Return the (x, y) coordinate for the center point of the cell that contains the specified text.  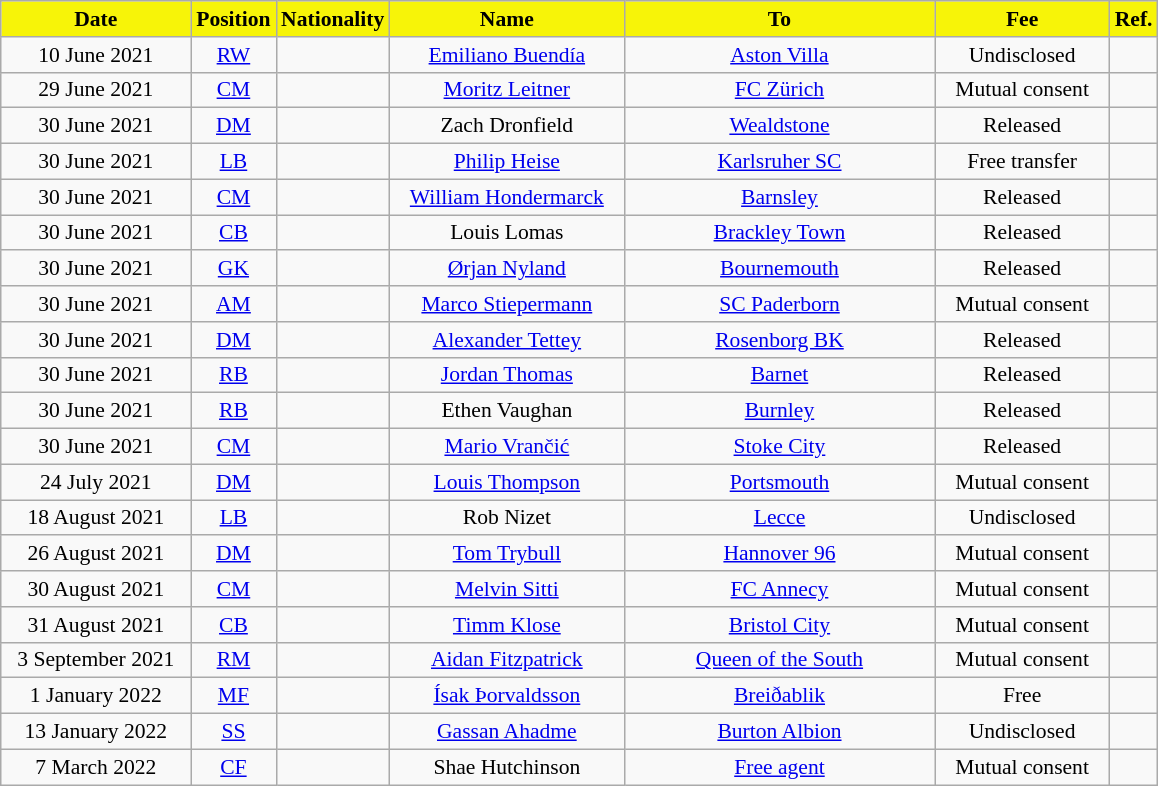
Barnsley (779, 197)
Barnet (779, 375)
26 August 2021 (96, 554)
7 March 2022 (96, 767)
Stoke City (779, 447)
Karlsruher SC (779, 162)
Alexander Tettey (506, 340)
10 June 2021 (96, 55)
RW (234, 55)
GK (234, 269)
RM (234, 660)
Nationality (332, 19)
Portsmouth (779, 482)
Hannover 96 (779, 554)
Burnley (779, 411)
Mario Vrančić (506, 447)
29 June 2021 (96, 90)
Free transfer (1022, 162)
1 January 2022 (96, 696)
Date (96, 19)
Marco Stiepermann (506, 304)
Aston Villa (779, 55)
MF (234, 696)
FC Zürich (779, 90)
Bristol City (779, 625)
Emiliano Buendía (506, 55)
24 July 2021 (96, 482)
Fee (1022, 19)
Melvin Sitti (506, 589)
13 January 2022 (96, 732)
Timm Klose (506, 625)
Louis Lomas (506, 233)
Jordan Thomas (506, 375)
30 August 2021 (96, 589)
CF (234, 767)
Zach Dronfield (506, 126)
FC Annecy (779, 589)
Ethen Vaughan (506, 411)
Aidan Fitzpatrick (506, 660)
Free agent (779, 767)
18 August 2021 (96, 518)
Free (1022, 696)
AM (234, 304)
Burton Albion (779, 732)
To (779, 19)
3 September 2021 (96, 660)
SS (234, 732)
Breiðablik (779, 696)
31 August 2021 (96, 625)
Wealdstone (779, 126)
William Hondermarck (506, 197)
Ørjan Nyland (506, 269)
Name (506, 19)
Tom Trybull (506, 554)
Moritz Leitner (506, 90)
Lecce (779, 518)
Ref. (1134, 19)
Rosenborg BK (779, 340)
Louis Thompson (506, 482)
Shae Hutchinson (506, 767)
Brackley Town (779, 233)
Bournemouth (779, 269)
Ísak Þorvaldsson (506, 696)
SC Paderborn (779, 304)
Rob Nizet (506, 518)
Queen of the South (779, 660)
Philip Heise (506, 162)
Position (234, 19)
Gassan Ahadme (506, 732)
